Return the (x, y) coordinate for the center point of the cell that contains the specified text.  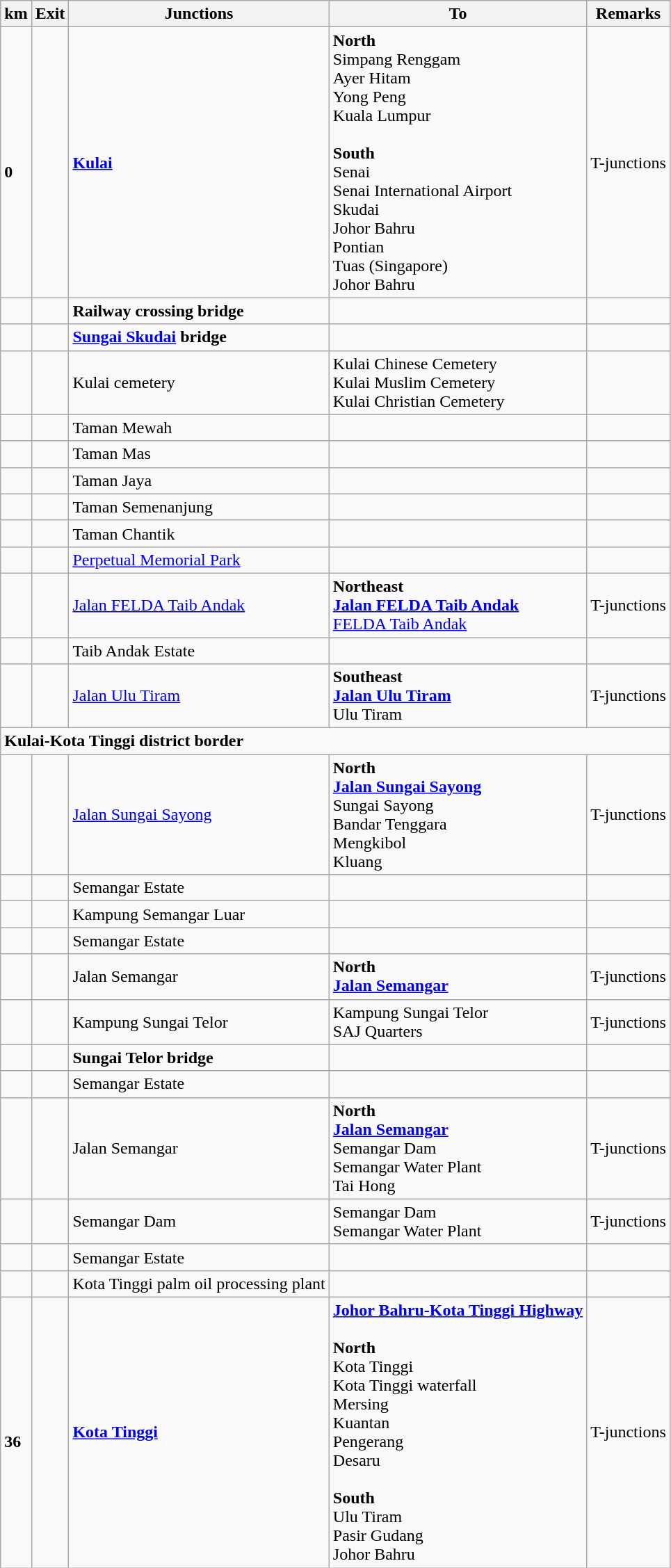
Kampung Semangar Luar (199, 914)
Kampung Sungai TelorSAJ Quarters (458, 1022)
North Jalan Sungai Sayong Sungai Sayong Bandar Tenggara Mengkibol Kluang (458, 815)
Sungai Telor bridge (199, 1058)
Exit (50, 14)
North Jalan SemangarSemangar DamSemangar Water PlantTai Hong (458, 1148)
Railway crossing bridge (199, 311)
Junctions (199, 14)
Semangar Dam (199, 1221)
Kulai cemetery (199, 382)
Jalan FELDA Taib Andak (199, 605)
Semangar DamSemangar Water Plant (458, 1221)
Kulai-Kota Tinggi district border (335, 741)
Northeast Jalan FELDA Taib AndakFELDA Taib Andak (458, 605)
Perpetual Memorial Park (199, 560)
Johor Bahru-Kota Tinggi HighwayNorth Kota Tinggi Kota Tinggi waterfall Mersing Kuantan Pengerang DesaruSouth Ulu Tiram Pasir Gudang Johor Bahru (458, 1432)
Taman Semenanjung (199, 507)
To (458, 14)
North Jalan Semangar (458, 976)
Remarks (629, 14)
Taman Jaya (199, 480)
Kulai (199, 163)
Kulai Chinese CemeteryKulai Muslim CemeteryKulai Christian Cemetery (458, 382)
Jalan Sungai Sayong (199, 815)
Kota Tinggi palm oil processing plant (199, 1284)
Jalan Ulu Tiram (199, 696)
Sungai Skudai bridge (199, 337)
Kota Tinggi (199, 1432)
km (16, 14)
Southeast Jalan Ulu TiramUlu Tiram (458, 696)
Taman Chantik (199, 533)
Taman Mas (199, 454)
Taman Mewah (199, 428)
Taib Andak Estate (199, 650)
0 (16, 163)
Kampung Sungai Telor (199, 1022)
36 (16, 1432)
